Capture the cell that displays the provided text and extract its [x, y] central coordinate. 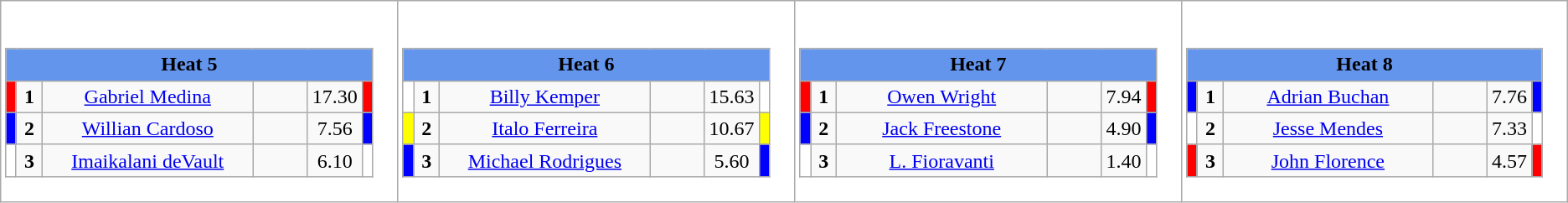
4.90 [1124, 128]
Heat 5 1 Gabriel Medina 17.30 2 Willian Cardoso 7.56 3 Imaikalani deVault 6.10 [199, 101]
Heat 7 [978, 65]
7.94 [1124, 96]
6.10 [335, 160]
Heat 8 1 Adrian Buchan 7.76 2 Jesse Mendes 7.33 3 John Florence 4.57 [1375, 101]
Heat 6 [586, 65]
4.57 [1509, 160]
Willian Cardoso [147, 128]
Owen Wright [941, 96]
Adrian Buchan [1328, 96]
Gabriel Medina [147, 96]
Billy Kemper [544, 96]
Michael Rodrigues [544, 160]
Italo Ferreira [544, 128]
L. Fioravanti [941, 160]
Heat 6 1 Billy Kemper 15.63 2 Italo Ferreira 10.67 3 Michael Rodrigues 5.60 [596, 101]
7.33 [1509, 128]
Heat 8 [1364, 65]
10.67 [732, 128]
7.56 [335, 128]
Jesse Mendes [1328, 128]
15.63 [732, 96]
7.76 [1509, 96]
Imaikalani deVault [147, 160]
Heat 5 [189, 65]
1.40 [1124, 160]
17.30 [335, 96]
5.60 [732, 160]
John Florence [1328, 160]
Heat 7 1 Owen Wright 7.94 2 Jack Freestone 4.90 3 L. Fioravanti 1.40 [988, 101]
Jack Freestone [941, 128]
